Capture the cell that displays the provided text and extract its [X, Y] central coordinate. 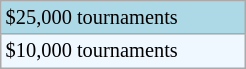
$10,000 tournaments [124, 51]
$25,000 tournaments [124, 17]
